From the cell containing the given text, extract its center point as [X, Y] coordinate. 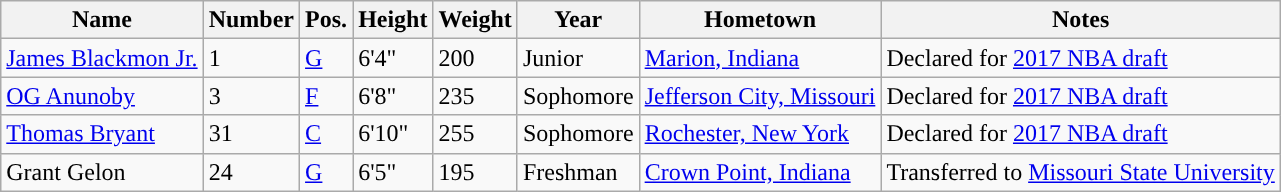
Height [393, 20]
31 [251, 134]
200 [475, 58]
Hometown [760, 20]
6'10" [393, 134]
24 [251, 172]
Freshman [578, 172]
Crown Point, Indiana [760, 172]
6'4" [393, 58]
Number [251, 20]
F [326, 96]
3 [251, 96]
Rochester, New York [760, 134]
Year [578, 20]
Transferred to Missouri State University [1080, 172]
1 [251, 58]
OG Anunoby [102, 96]
Name [102, 20]
6'5" [393, 172]
235 [475, 96]
Junior [578, 58]
Weight [475, 20]
Marion, Indiana [760, 58]
Jefferson City, Missouri [760, 96]
Grant Gelon [102, 172]
Pos. [326, 20]
Thomas Bryant [102, 134]
255 [475, 134]
C [326, 134]
James Blackmon Jr. [102, 58]
Notes [1080, 20]
6'8" [393, 96]
195 [475, 172]
